For the text-containing cell, return its midpoint in [x, y] coordinate format. 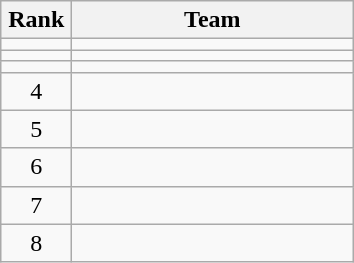
Rank [36, 20]
4 [36, 91]
8 [36, 243]
5 [36, 129]
6 [36, 167]
Team [212, 20]
7 [36, 205]
